Search for the cell housing the specified text and yield its [X, Y] center coordinate. 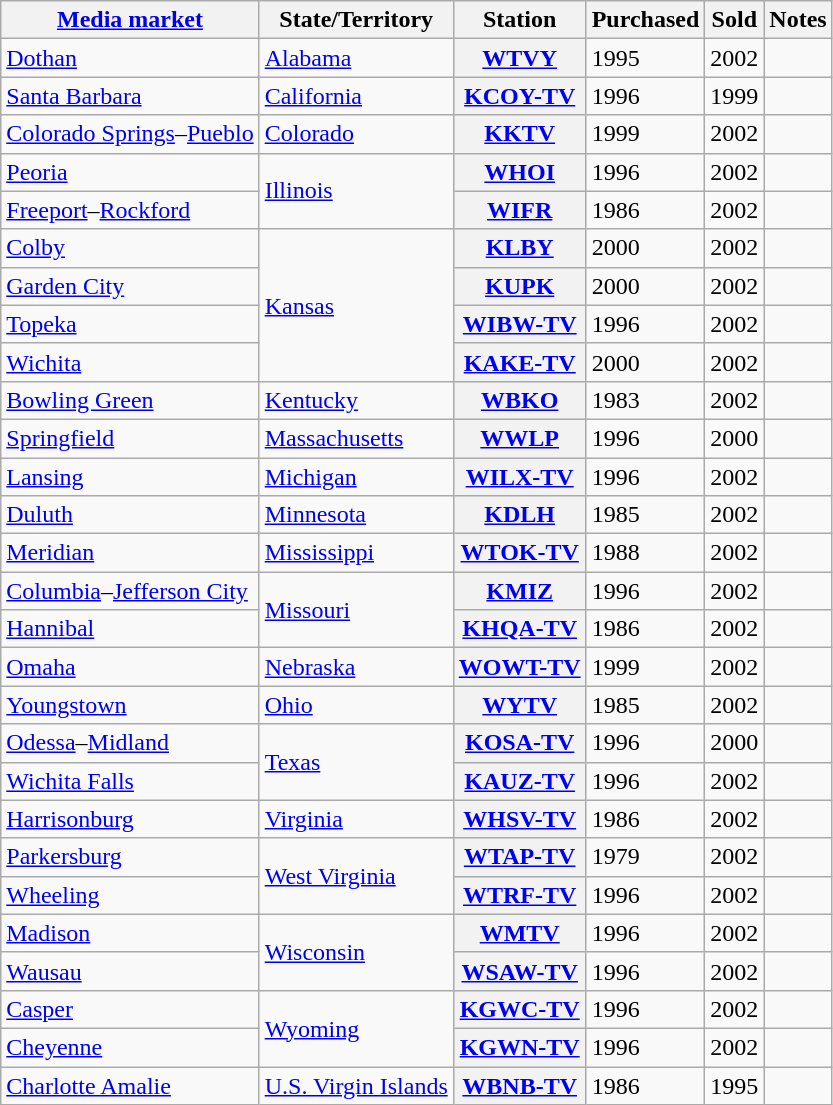
Madison [130, 933]
Columbia–Jefferson City [130, 591]
Springfield [130, 438]
WIBW-TV [520, 324]
Wausau [130, 971]
WYTV [520, 705]
WTOK-TV [520, 553]
Virginia [356, 819]
WTVY [520, 58]
Colby [130, 248]
Casper [130, 1009]
Youngstown [130, 705]
Freeport–Rockford [130, 210]
KKTV [520, 134]
Hannibal [130, 629]
WSAW-TV [520, 971]
WWLP [520, 438]
WTAP-TV [520, 857]
KGWN-TV [520, 1047]
Kansas [356, 305]
KOSA-TV [520, 743]
Alabama [356, 58]
1983 [646, 400]
Charlotte Amalie [130, 1085]
WBKO [520, 400]
Wyoming [356, 1028]
Colorado Springs–Pueblo [130, 134]
Duluth [130, 515]
Nebraska [356, 667]
KCOY-TV [520, 96]
Cheyenne [130, 1047]
Notes [798, 20]
KMIZ [520, 591]
Garden City [130, 286]
West Virginia [356, 876]
1979 [646, 857]
Peoria [130, 172]
Missouri [356, 610]
WHOI [520, 172]
Station [520, 20]
Media market [130, 20]
Colorado [356, 134]
Wisconsin [356, 952]
Wichita Falls [130, 781]
State/Territory [356, 20]
Dothan [130, 58]
Michigan [356, 477]
KHQA-TV [520, 629]
Odessa–Midland [130, 743]
Wichita [130, 362]
Parkersburg [130, 857]
Texas [356, 762]
Wheeling [130, 895]
KAKE-TV [520, 362]
KLBY [520, 248]
Omaha [130, 667]
Santa Barbara [130, 96]
KAUZ-TV [520, 781]
WHSV-TV [520, 819]
WOWT-TV [520, 667]
Lansing [130, 477]
1988 [646, 553]
Minnesota [356, 515]
U.S. Virgin Islands [356, 1085]
WMTV [520, 933]
Bowling Green [130, 400]
Meridian [130, 553]
Illinois [356, 191]
WBNB-TV [520, 1085]
Kentucky [356, 400]
Topeka [130, 324]
Purchased [646, 20]
WTRF-TV [520, 895]
WILX-TV [520, 477]
California [356, 96]
Mississippi [356, 553]
KDLH [520, 515]
Ohio [356, 705]
KGWC-TV [520, 1009]
Sold [734, 20]
Massachusetts [356, 438]
Harrisonburg [130, 819]
KUPK [520, 286]
WIFR [520, 210]
